Provide the [x, y] coordinate of the cell's center where the given text is located.  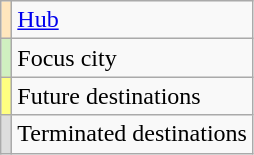
Hub [132, 20]
Focus city [132, 58]
Future destinations [132, 96]
Terminated destinations [132, 134]
